Scan for the cell matching the given text and deliver its [x, y] coordinate at center. 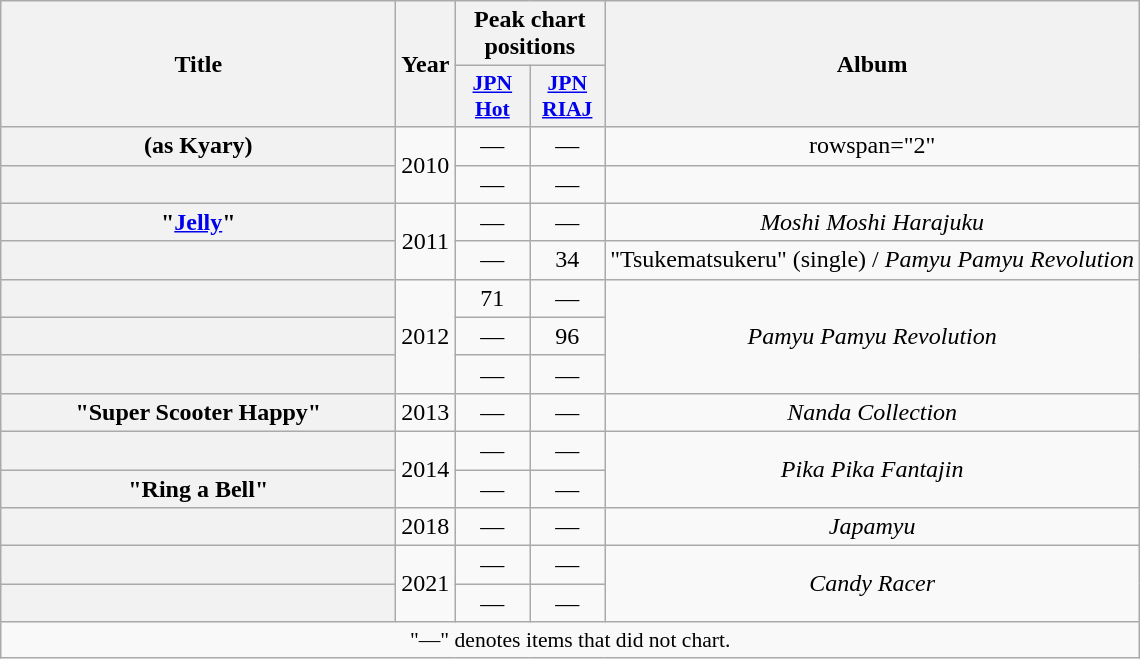
2012 [426, 336]
2014 [426, 469]
Year [426, 64]
"Ring a Bell" [198, 489]
"Super Scooter Happy" [198, 412]
Peak chart positions [530, 34]
Pamyu Pamyu Revolution [872, 336]
2010 [426, 165]
2011 [426, 241]
(as Kyary) [198, 146]
Album [872, 64]
rowspan="2" [872, 146]
34 [568, 260]
JPN RIAJ [568, 96]
71 [492, 298]
Japamyu [872, 527]
2018 [426, 527]
2021 [426, 584]
2013 [426, 412]
Moshi Moshi Harajuku [872, 222]
Nanda Collection [872, 412]
96 [568, 336]
Title [198, 64]
"Jelly" [198, 222]
"—" denotes items that did not chart. [570, 640]
Pika Pika Fantajin [872, 469]
"Tsukematsukeru" (single) / Pamyu Pamyu Revolution [872, 260]
Candy Racer [872, 584]
JPN Hot [492, 96]
